Provide the (x, y) coordinate of the cell's center where the given text is located.  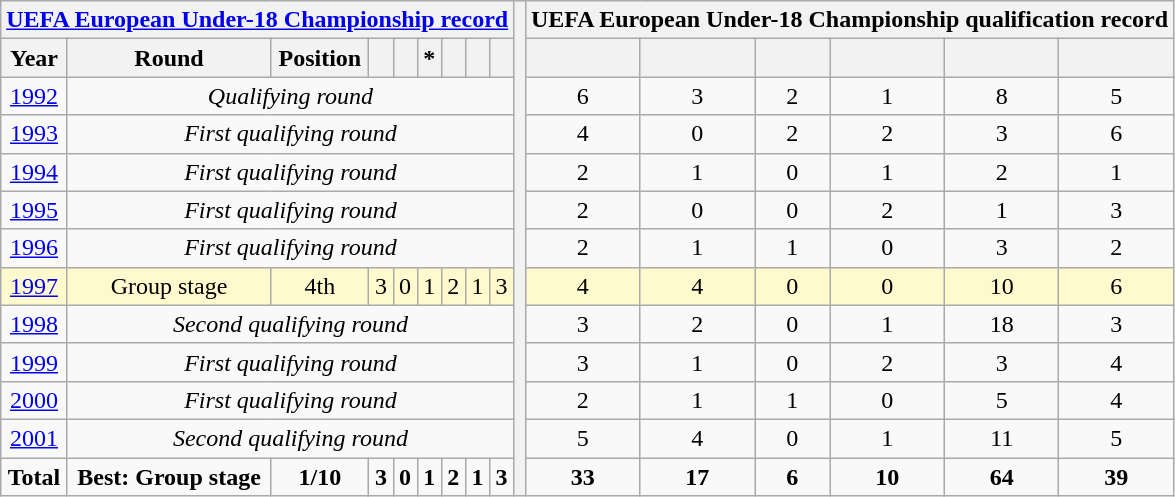
64 (1002, 477)
1993 (34, 134)
2000 (34, 400)
Qualifying round (290, 96)
11 (1002, 438)
Position (320, 58)
1998 (34, 324)
18 (1002, 324)
4th (320, 286)
1994 (34, 172)
1995 (34, 210)
Total (34, 477)
Group stage (169, 286)
* (429, 58)
UEFA European Under-18 Championship record (258, 20)
8 (1002, 96)
1997 (34, 286)
Year (34, 58)
39 (1116, 477)
Round (169, 58)
1992 (34, 96)
33 (582, 477)
1996 (34, 248)
UEFA European Under-18 Championship qualification record (849, 20)
1/10 (320, 477)
Best: Group stage (169, 477)
17 (698, 477)
1999 (34, 362)
2001 (34, 438)
